Detect which cell encompasses the target text, then output its [x, y] center coordinate. 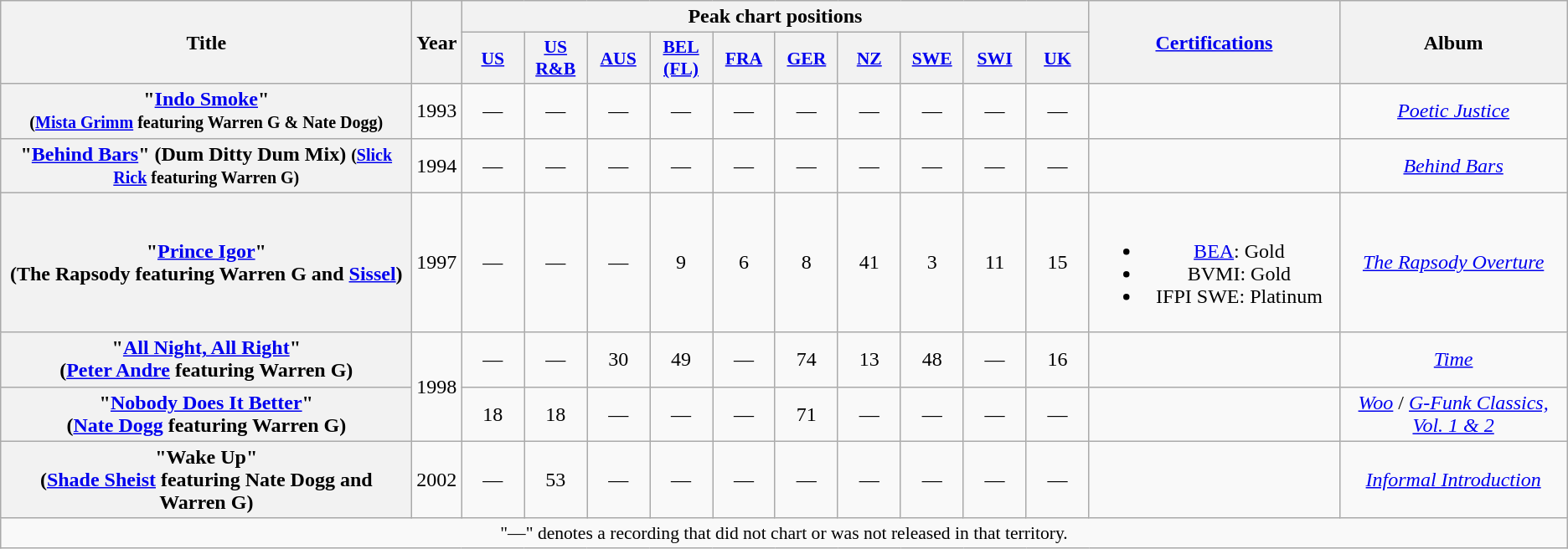
6 [744, 263]
48 [931, 360]
15 [1057, 263]
"All Night, All Right"(Peter Andre featuring Warren G) [206, 360]
UK [1057, 59]
9 [682, 263]
GER [806, 59]
8 [806, 263]
Peak chart positions [776, 17]
1993 [437, 110]
49 [682, 360]
BEA: GoldBVMI: GoldIFPI SWE: Platinum [1215, 263]
"—" denotes a recording that did not chart or was not released in that territory. [784, 533]
"Nobody Does It Better"(Nate Dogg featuring Warren G) [206, 413]
USR&B [556, 59]
BEL(FL) [682, 59]
1997 [437, 263]
Year [437, 42]
"Indo Smoke"(Mista Grimm featuring Warren G & Nate Dogg) [206, 110]
SWE [931, 59]
Woo / G-Funk Classics, Vol. 1 & 2 [1453, 413]
11 [995, 263]
41 [869, 263]
Time [1453, 360]
71 [806, 413]
30 [618, 360]
Certifications [1215, 42]
74 [806, 360]
16 [1057, 360]
13 [869, 360]
Poetic Justice [1453, 110]
3 [931, 263]
NZ [869, 59]
1994 [437, 166]
"Behind Bars" (Dum Ditty Dum Mix) (Slick Rick featuring Warren G) [206, 166]
SWI [995, 59]
"Wake Up"(Shade Sheist featuring Nate Dogg and Warren G) [206, 480]
"Prince Igor"(The Rapsody featuring Warren G and Sissel) [206, 263]
Album [1453, 42]
Behind Bars [1453, 166]
Informal Introduction [1453, 480]
US [493, 59]
53 [556, 480]
2002 [437, 480]
AUS [618, 59]
FRA [744, 59]
The Rapsody Overture [1453, 263]
1998 [437, 387]
Title [206, 42]
